Find where the given text appears and provide that cell's center as (x, y) coordinate. 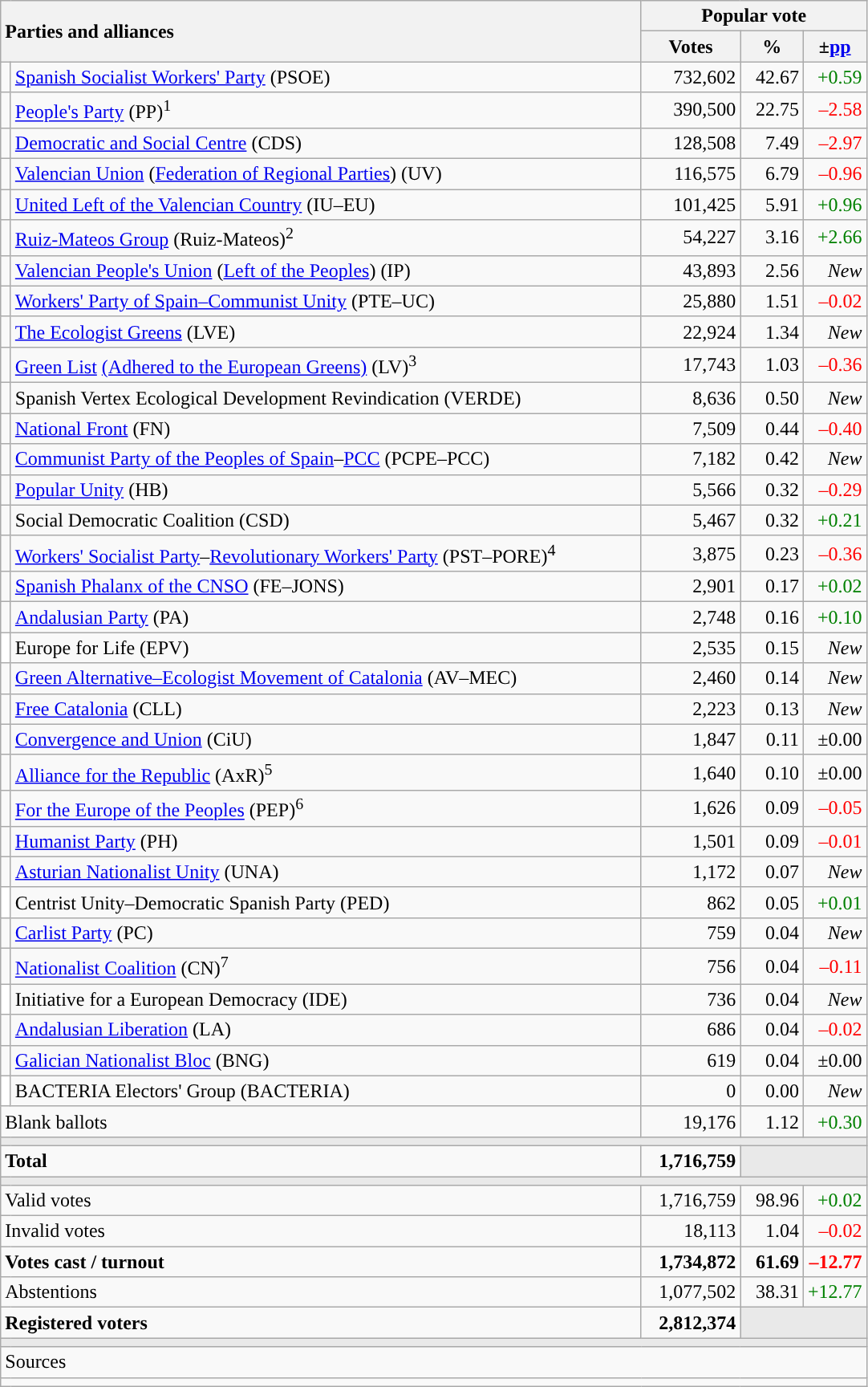
Andalusian Liberation (LA) (326, 1030)
+0.59 (834, 77)
–0.11 (834, 966)
0.07 (772, 872)
0.05 (772, 902)
Centrist Unity–Democratic Spanish Party (PED) (326, 902)
2,223 (691, 709)
1,847 (691, 739)
3.16 (772, 238)
Social Democratic Coalition (CSD) (326, 520)
Votes (691, 47)
Spanish Socialist Workers' Party (PSOE) (326, 77)
±pp (834, 47)
759 (691, 933)
Popular vote (754, 16)
116,575 (691, 174)
3,875 (691, 554)
+0.96 (834, 205)
Nationalist Coalition (CN)7 (326, 966)
2,748 (691, 617)
Green Alternative–Ecologist Movement of Catalonia (AV–MEC) (326, 678)
0.10 (772, 772)
0.16 (772, 617)
7,509 (691, 429)
Spanish Phalanx of the CNSO (FE–JONS) (326, 587)
862 (691, 902)
National Front (FN) (326, 429)
0.23 (772, 554)
BACTERIA Electors' Group (BACTERIA) (326, 1091)
+0.01 (834, 902)
Parties and alliances (321, 31)
25,880 (691, 301)
Valid votes (321, 1201)
–0.01 (834, 841)
101,425 (691, 205)
390,500 (691, 111)
Valencian People's Union (Left of the Peoples) (IP) (326, 270)
–12.77 (834, 1262)
732,602 (691, 77)
0 (691, 1091)
1,626 (691, 809)
Spanish Vertex Ecological Development Revindication (VERDE) (326, 398)
+12.77 (834, 1292)
Votes cast / turnout (321, 1262)
43,893 (691, 270)
1.51 (772, 301)
For the Europe of the Peoples (PEP)6 (326, 809)
Workers' Socialist Party–Revolutionary Workers' Party (PST–PORE)4 (326, 554)
619 (691, 1060)
Asturian Nationalist Unity (UNA) (326, 872)
–0.96 (834, 174)
Initiative for a European Democracy (IDE) (326, 999)
+2.66 (834, 238)
–2.58 (834, 111)
7,182 (691, 459)
Humanist Party (PH) (326, 841)
18,113 (691, 1231)
8,636 (691, 398)
128,508 (691, 143)
5,566 (691, 490)
Andalusian Party (PA) (326, 617)
6.79 (772, 174)
0.13 (772, 709)
38.31 (772, 1292)
1.12 (772, 1121)
22.75 (772, 111)
Sources (433, 1362)
0.11 (772, 739)
Carlist Party (PC) (326, 933)
Blank ballots (321, 1121)
2,460 (691, 678)
Abstentions (321, 1292)
Democratic and Social Centre (CDS) (326, 143)
0.17 (772, 587)
54,227 (691, 238)
2,901 (691, 587)
Workers' Party of Spain–Communist Unity (PTE–UC) (326, 301)
Galician Nationalist Bloc (BNG) (326, 1060)
United Left of the Valencian Country (IU–EU) (326, 205)
2,812,374 (691, 1323)
686 (691, 1030)
Invalid votes (321, 1231)
1.04 (772, 1231)
Ruiz-Mateos Group (Ruiz-Mateos)2 (326, 238)
–2.97 (834, 143)
1,172 (691, 872)
People's Party (PP)1 (326, 111)
2,535 (691, 648)
Total (321, 1161)
Valencian Union (Federation of Regional Parties) (UV) (326, 174)
1,640 (691, 772)
42.67 (772, 77)
7.49 (772, 143)
0.44 (772, 429)
+0.10 (834, 617)
0.42 (772, 459)
Popular Unity (HB) (326, 490)
0.14 (772, 678)
61.69 (772, 1262)
1,077,502 (691, 1292)
The Ecologist Greens (LVE) (326, 331)
Alliance for the Republic (AxR)5 (326, 772)
–0.29 (834, 490)
Europe for Life (EPV) (326, 648)
–0.40 (834, 429)
0.15 (772, 648)
% (772, 47)
756 (691, 966)
0.00 (772, 1091)
98.96 (772, 1201)
0.50 (772, 398)
Registered voters (321, 1323)
22,924 (691, 331)
Free Catalonia (CLL) (326, 709)
Communist Party of the Peoples of Spain–PCC (PCPE–PCC) (326, 459)
1,734,872 (691, 1262)
736 (691, 999)
1,501 (691, 841)
19,176 (691, 1121)
5.91 (772, 205)
5,467 (691, 520)
1.34 (772, 331)
Green List (Adhered to the European Greens) (LV)3 (326, 364)
1.03 (772, 364)
+0.21 (834, 520)
+0.30 (834, 1121)
17,743 (691, 364)
Convergence and Union (CiU) (326, 739)
–0.05 (834, 809)
2.56 (772, 270)
